For the text-containing cell, return its midpoint in (x, y) coordinate format. 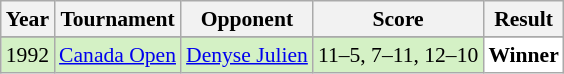
Tournament (118, 19)
11–5, 7–11, 12–10 (398, 55)
Year (28, 19)
Score (398, 19)
Opponent (247, 19)
Denyse Julien (247, 55)
Canada Open (118, 55)
1992 (28, 55)
Winner (524, 55)
Result (524, 19)
